Extract the (X, Y) coordinate from the center of the cell holding the provided text.  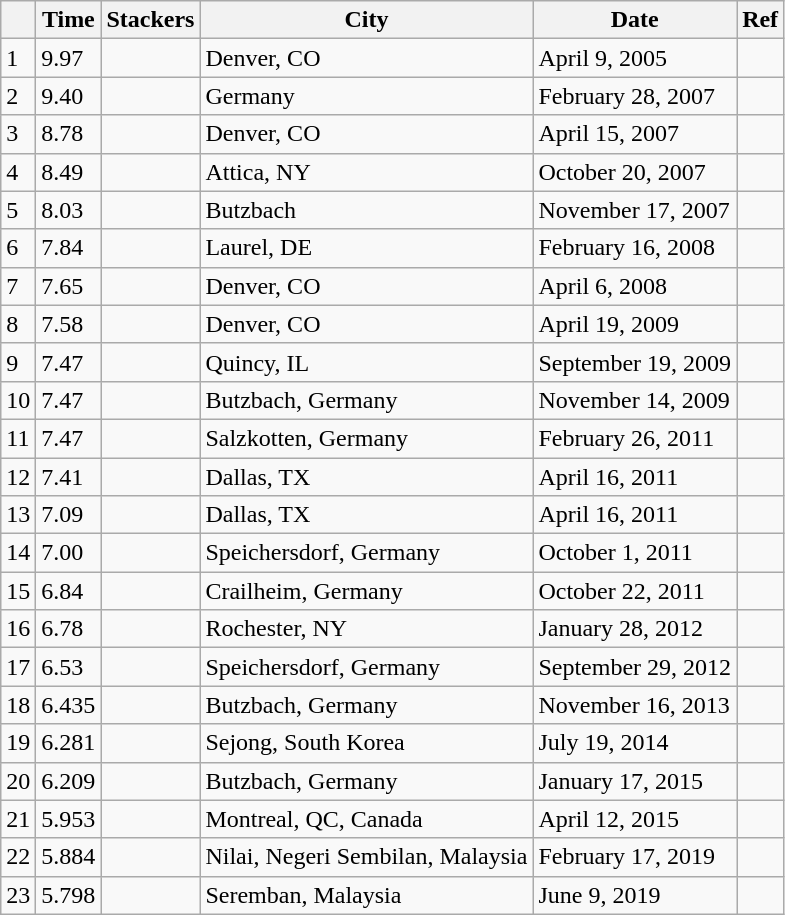
12 (18, 477)
7.00 (68, 553)
19 (18, 743)
5 (18, 210)
6.209 (68, 781)
January 17, 2015 (635, 781)
Ref (760, 20)
April 9, 2005 (635, 58)
April 15, 2007 (635, 134)
16 (18, 629)
Stackers (150, 20)
7.65 (68, 286)
7.84 (68, 248)
4 (18, 172)
8.03 (68, 210)
February 17, 2019 (635, 857)
Nilai, Negeri Sembilan, Malaysia (366, 857)
5.953 (68, 819)
9.97 (68, 58)
September 29, 2012 (635, 667)
April 19, 2009 (635, 324)
Montreal, QC, Canada (366, 819)
17 (18, 667)
10 (18, 400)
9 (18, 362)
Quincy, IL (366, 362)
7 (18, 286)
Time (68, 20)
11 (18, 438)
January 28, 2012 (635, 629)
3 (18, 134)
23 (18, 895)
Sejong, South Korea (366, 743)
6.435 (68, 705)
October 22, 2011 (635, 591)
7.09 (68, 515)
2 (18, 96)
June 9, 2019 (635, 895)
5.798 (68, 895)
Laurel, DE (366, 248)
February 16, 2008 (635, 248)
6 (18, 248)
Seremban, Malaysia (366, 895)
Salzkotten, Germany (366, 438)
6.78 (68, 629)
February 26, 2011 (635, 438)
Butzbach (366, 210)
14 (18, 553)
9.40 (68, 96)
September 19, 2009 (635, 362)
13 (18, 515)
November 17, 2007 (635, 210)
5.884 (68, 857)
20 (18, 781)
Date (635, 20)
8.49 (68, 172)
February 28, 2007 (635, 96)
6.53 (68, 667)
City (366, 20)
22 (18, 857)
Attica, NY (366, 172)
7.58 (68, 324)
April 6, 2008 (635, 286)
Rochester, NY (366, 629)
October 20, 2007 (635, 172)
8 (18, 324)
21 (18, 819)
6.281 (68, 743)
1 (18, 58)
April 12, 2015 (635, 819)
7.41 (68, 477)
November 14, 2009 (635, 400)
8.78 (68, 134)
Crailheim, Germany (366, 591)
18 (18, 705)
Germany (366, 96)
6.84 (68, 591)
July 19, 2014 (635, 743)
15 (18, 591)
November 16, 2013 (635, 705)
October 1, 2011 (635, 553)
